Extract the [X, Y] coordinate from the center of the cell holding the provided text.  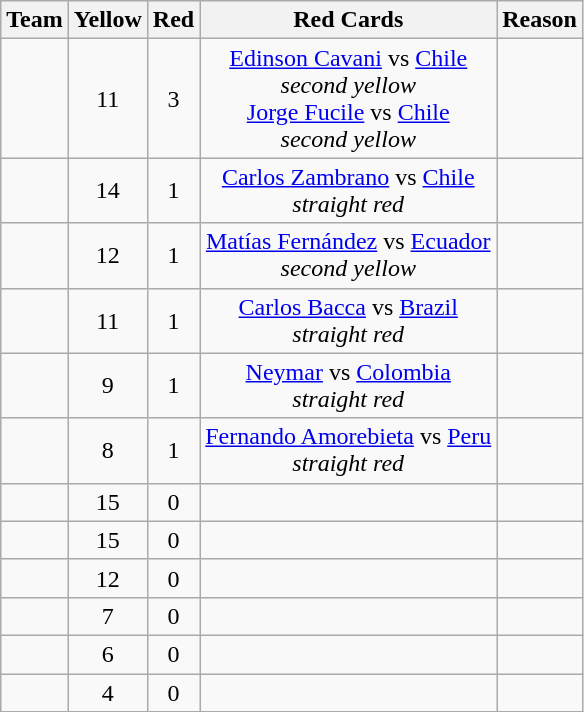
Carlos Zambrano vs Chilestraight red [348, 190]
9 [108, 386]
4 [108, 693]
7 [108, 616]
Edinson Cavani vs Chilesecond yellowJorge Fucile vs Chilesecond yellow [348, 98]
Carlos Bacca vs Brazilstraight red [348, 320]
14 [108, 190]
6 [108, 654]
Yellow [108, 20]
Matías Fernández vs Ecuadorsecond yellow [348, 256]
Fernando Amorebieta vs Perustraight red [348, 450]
Red Cards [348, 20]
3 [173, 98]
8 [108, 450]
Neymar vs Colombiastraight red [348, 386]
Reason [540, 20]
Team [35, 20]
Red [173, 20]
